Extract the (x, y) coordinate from the center of the cell holding the provided text.  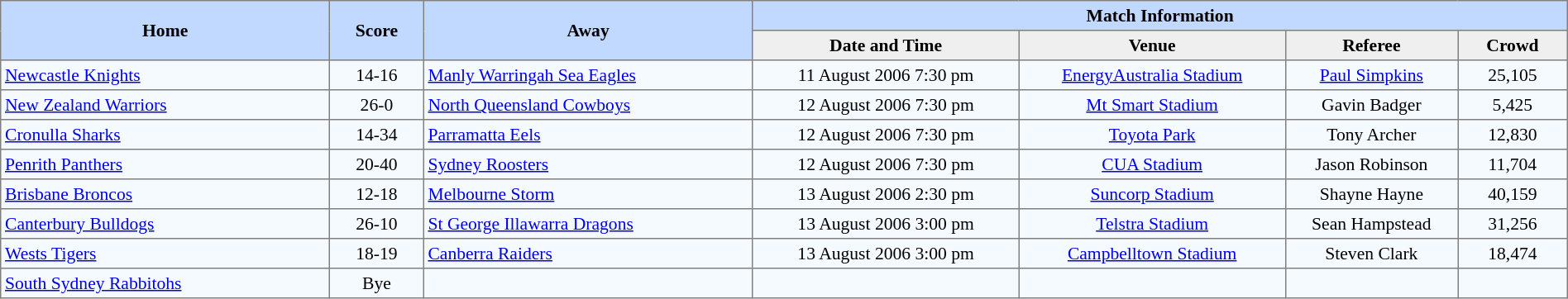
31,256 (1513, 224)
5,425 (1513, 105)
Referee (1371, 45)
Sean Hampstead (1371, 224)
Sydney Roosters (588, 164)
Newcastle Knights (165, 75)
Cronulla Sharks (165, 135)
Toyota Park (1152, 135)
12,830 (1513, 135)
Suncorp Stadium (1152, 194)
40,159 (1513, 194)
Match Information (1159, 16)
26-0 (377, 105)
18-19 (377, 254)
Tony Archer (1371, 135)
Gavin Badger (1371, 105)
Paul Simpkins (1371, 75)
Away (588, 31)
11,704 (1513, 164)
Canberra Raiders (588, 254)
Venue (1152, 45)
12-18 (377, 194)
St George Illawarra Dragons (588, 224)
Parramatta Eels (588, 135)
North Queensland Cowboys (588, 105)
25,105 (1513, 75)
Manly Warringah Sea Eagles (588, 75)
Mt Smart Stadium (1152, 105)
14-34 (377, 135)
CUA Stadium (1152, 164)
Campbelltown Stadium (1152, 254)
Bye (377, 283)
Score (377, 31)
Brisbane Broncos (165, 194)
Home (165, 31)
26-10 (377, 224)
Canterbury Bulldogs (165, 224)
Penrith Panthers (165, 164)
Shayne Hayne (1371, 194)
Crowd (1513, 45)
13 August 2006 2:30 pm (886, 194)
Date and Time (886, 45)
Steven Clark (1371, 254)
18,474 (1513, 254)
New Zealand Warriors (165, 105)
14-16 (377, 75)
Melbourne Storm (588, 194)
South Sydney Rabbitohs (165, 283)
Jason Robinson (1371, 164)
11 August 2006 7:30 pm (886, 75)
EnergyAustralia Stadium (1152, 75)
20-40 (377, 164)
Wests Tigers (165, 254)
Telstra Stadium (1152, 224)
